Return (X, Y) of the center of cell containing provided text 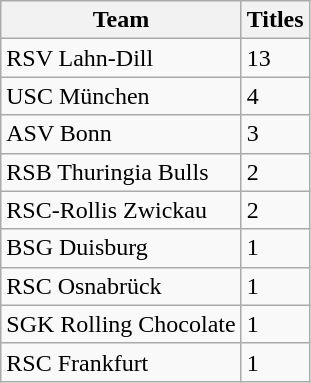
3 (275, 134)
4 (275, 96)
RSC-Rollis Zwickau (121, 210)
13 (275, 58)
RSC Frankfurt (121, 362)
RSV Lahn-Dill (121, 58)
USC München (121, 96)
RSB Thuringia Bulls (121, 172)
ASV Bonn (121, 134)
Team (121, 20)
Titles (275, 20)
RSC Osnabrück (121, 286)
BSG Duisburg (121, 248)
SGK Rolling Chocolate (121, 324)
